Extract the (X, Y) coordinate from the center of the cell holding the provided text.  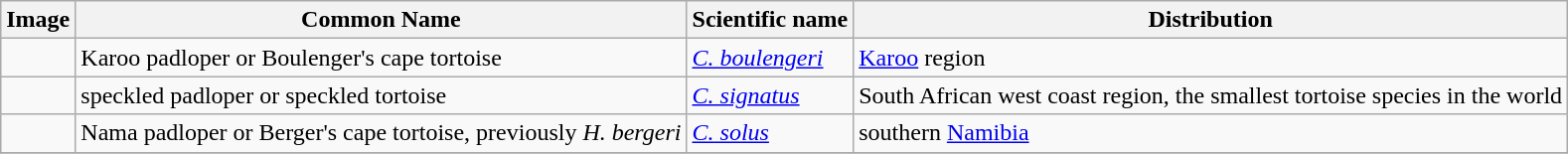
speckled padloper or speckled tortoise (382, 95)
southern Namibia (1210, 133)
Karoo region (1210, 58)
C. solus (770, 133)
South African west coast region, the smallest tortoise species in the world (1210, 95)
Common Name (382, 20)
Image (38, 20)
C. signatus (770, 95)
Distribution (1210, 20)
Scientific name (770, 20)
Karoo padloper or Boulenger's cape tortoise (382, 58)
Nama padloper or Berger's cape tortoise, previously H. bergeri (382, 133)
C. boulengeri (770, 58)
